From the cell containing the given text, extract its center point as [X, Y] coordinate. 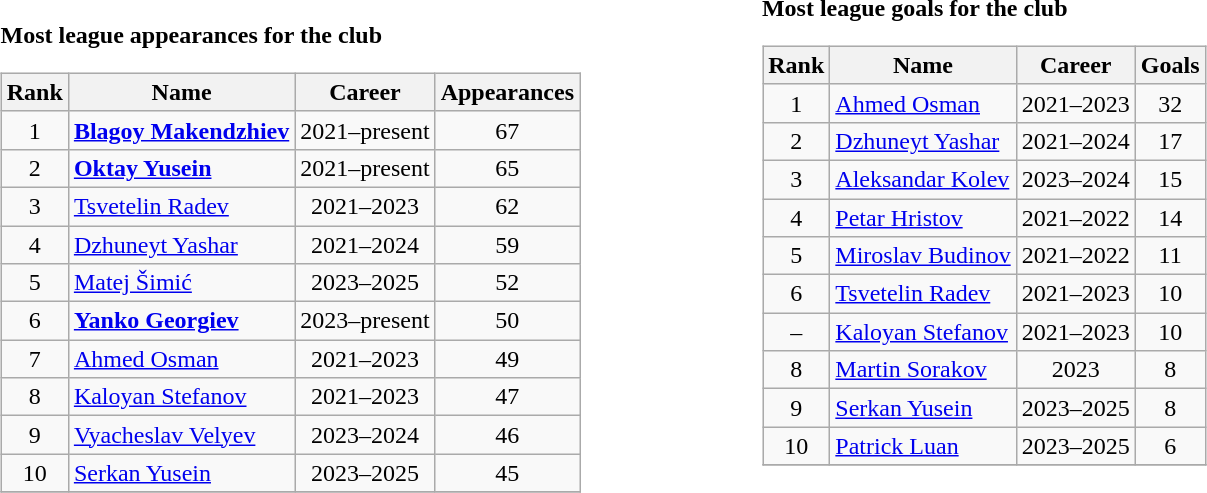
Blagoy Makendzhiev [181, 130]
Petar Hristov [923, 217]
47 [507, 397]
Yanko Georgiev [181, 321]
50 [507, 321]
2023–present [365, 321]
Goals [1170, 65]
– [796, 332]
46 [507, 435]
Matej Šimić [181, 283]
7 [34, 359]
Aleksandar Kolev [923, 179]
15 [1170, 179]
67 [507, 130]
Oktay Yusein [181, 168]
11 [1170, 256]
52 [507, 283]
Martin Sorakov [923, 370]
Vyacheslav Velyev [181, 435]
49 [507, 359]
62 [507, 206]
17 [1170, 141]
59 [507, 245]
14 [1170, 217]
2023 [1076, 370]
Appearances [507, 92]
65 [507, 168]
Miroslav Budinov [923, 256]
32 [1170, 103]
Patrick Luan [923, 446]
45 [507, 473]
